Provide the (X, Y) coordinate of the cell's center where the given text is located.  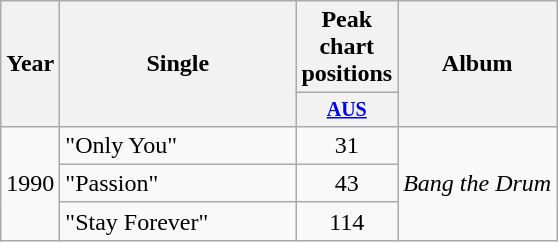
AUS (347, 110)
"Only You" (178, 145)
1990 (30, 183)
Single (178, 64)
"Stay Forever" (178, 221)
31 (347, 145)
"Passion" (178, 183)
43 (347, 183)
Bang the Drum (478, 183)
Year (30, 64)
Peak chart positions (347, 47)
114 (347, 221)
Album (478, 64)
